Find where the given text appears and provide that cell's center as [X, Y] coordinate. 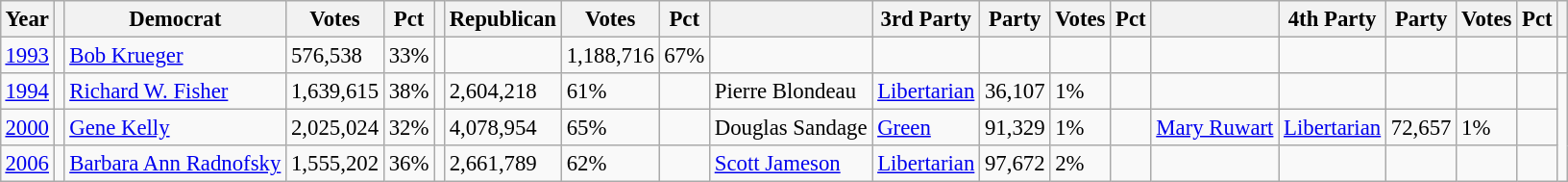
Bob Krueger [175, 55]
Year [27, 19]
97,672 [1015, 164]
Scott Jameson [790, 164]
67% [684, 55]
61% [610, 91]
4,078,954 [502, 128]
Barbara Ann Radnofsky [175, 164]
91,329 [1015, 128]
32% [408, 128]
Richard W. Fisher [175, 91]
38% [408, 91]
1994 [27, 91]
1,555,202 [335, 164]
36% [408, 164]
4th Party [1333, 19]
33% [408, 55]
576,538 [335, 55]
2000 [27, 128]
72,657 [1422, 128]
1,639,615 [335, 91]
Gene Kelly [175, 128]
1993 [27, 55]
2% [1080, 164]
Republican [502, 19]
2006 [27, 164]
Douglas Sandage [790, 128]
Green [926, 128]
36,107 [1015, 91]
2,025,024 [335, 128]
65% [610, 128]
62% [610, 164]
2,661,789 [502, 164]
Democrat [175, 19]
Pierre Blondeau [790, 91]
2,604,218 [502, 91]
3rd Party [926, 19]
1,188,716 [610, 55]
Mary Ruwart [1214, 128]
